Provide the (x, y) coordinate of the cell's center where the given text is located.  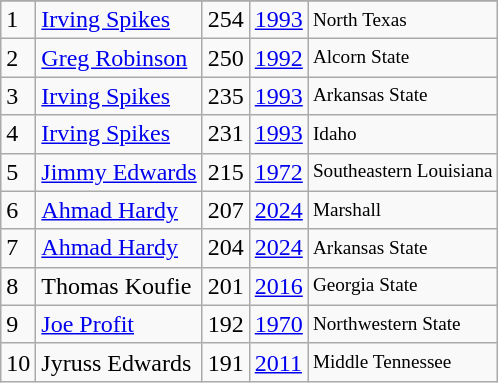
192 (226, 324)
254 (226, 20)
191 (226, 362)
207 (226, 210)
2011 (278, 362)
235 (226, 96)
10 (18, 362)
9 (18, 324)
204 (226, 248)
1972 (278, 172)
Northwestern State (402, 324)
201 (226, 286)
7 (18, 248)
2 (18, 58)
Jimmy Edwards (119, 172)
6 (18, 210)
Greg Robinson (119, 58)
250 (226, 58)
231 (226, 134)
Alcorn State (402, 58)
Joe Profit (119, 324)
4 (18, 134)
Idaho (402, 134)
8 (18, 286)
Thomas Koufie (119, 286)
2016 (278, 286)
North Texas (402, 20)
Marshall (402, 210)
1992 (278, 58)
Southeastern Louisiana (402, 172)
Jyruss Edwards (119, 362)
1 (18, 20)
5 (18, 172)
215 (226, 172)
Middle Tennessee (402, 362)
1970 (278, 324)
3 (18, 96)
Georgia State (402, 286)
